Scan for the cell matching the given text and deliver its (X, Y) coordinate at center. 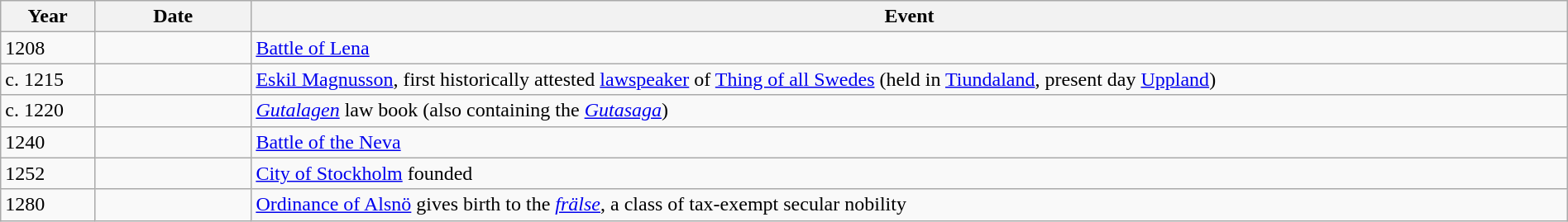
Year (48, 17)
c. 1220 (48, 111)
c. 1215 (48, 79)
1280 (48, 205)
City of Stockholm founded (910, 173)
1252 (48, 173)
Date (172, 17)
1240 (48, 142)
Battle of Lena (910, 48)
Eskil Magnusson, first historically attested lawspeaker of Thing of all Swedes (held in Tiundaland, present day Uppland) (910, 79)
Battle of the Neva (910, 142)
Gutalagen law book (also containing the Gutasaga) (910, 111)
Ordinance of Alsnö gives birth to the frälse, a class of tax-exempt secular nobility (910, 205)
1208 (48, 48)
Event (910, 17)
